Identify which cell holds the provided text, then report its [X, Y] central coordinate. 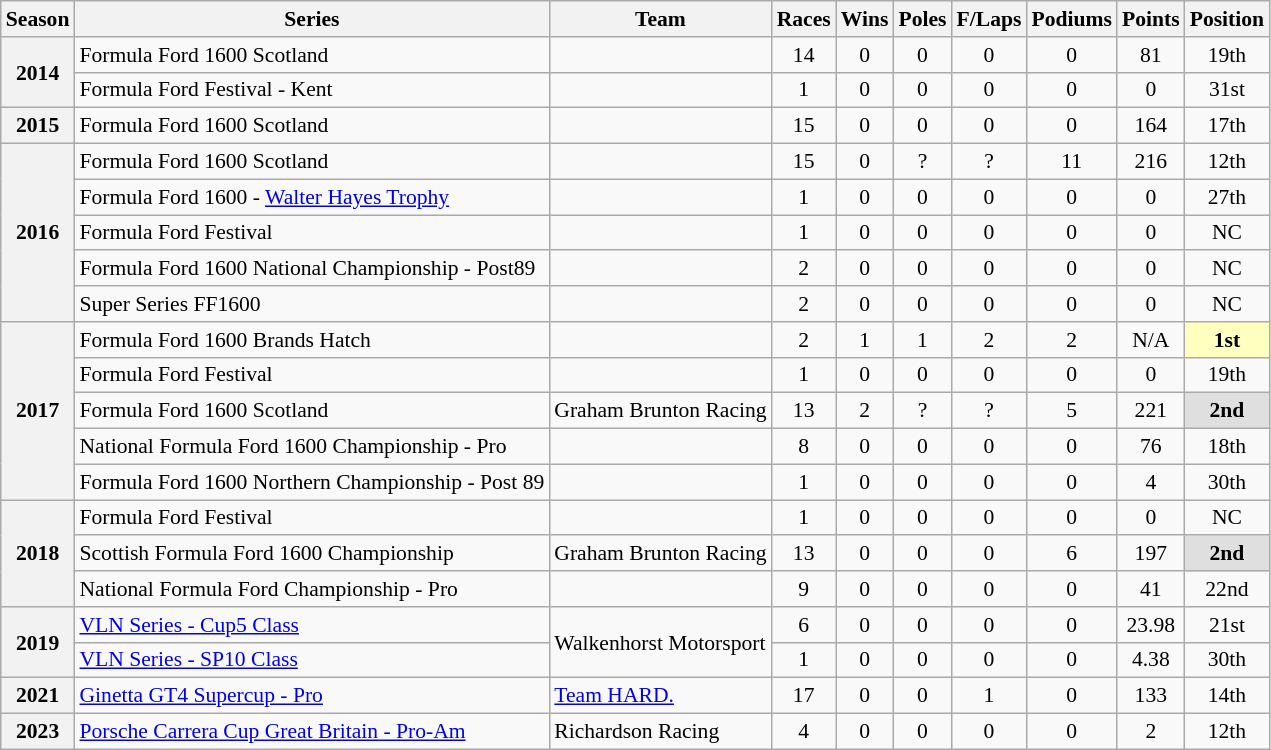
2016 [38, 233]
VLN Series - SP10 Class [312, 660]
133 [1151, 696]
National Formula Ford Championship - Pro [312, 589]
2019 [38, 642]
Formula Ford Festival - Kent [312, 90]
Formula Ford 1600 Brands Hatch [312, 340]
41 [1151, 589]
81 [1151, 55]
164 [1151, 126]
2023 [38, 732]
27th [1227, 197]
Series [312, 19]
Richardson Racing [660, 732]
Poles [922, 19]
Ginetta GT4 Supercup - Pro [312, 696]
Team [660, 19]
2014 [38, 72]
14 [804, 55]
18th [1227, 447]
Season [38, 19]
8 [804, 447]
Races [804, 19]
N/A [1151, 340]
Podiums [1072, 19]
11 [1072, 162]
Team HARD. [660, 696]
14th [1227, 696]
Porsche Carrera Cup Great Britain - Pro-Am [312, 732]
221 [1151, 411]
Formula Ford 1600 Northern Championship - Post 89 [312, 482]
31st [1227, 90]
17th [1227, 126]
17 [804, 696]
Formula Ford 1600 - Walter Hayes Trophy [312, 197]
2017 [38, 411]
5 [1072, 411]
76 [1151, 447]
9 [804, 589]
21st [1227, 625]
22nd [1227, 589]
2018 [38, 554]
197 [1151, 554]
Wins [865, 19]
VLN Series - Cup5 Class [312, 625]
F/Laps [990, 19]
Super Series FF1600 [312, 304]
4.38 [1151, 660]
Scottish Formula Ford 1600 Championship [312, 554]
2015 [38, 126]
Position [1227, 19]
Formula Ford 1600 National Championship - Post89 [312, 269]
Points [1151, 19]
23.98 [1151, 625]
1st [1227, 340]
216 [1151, 162]
Walkenhorst Motorsport [660, 642]
National Formula Ford 1600 Championship - Pro [312, 447]
2021 [38, 696]
